From the cell containing the given text, extract its center point as [X, Y] coordinate. 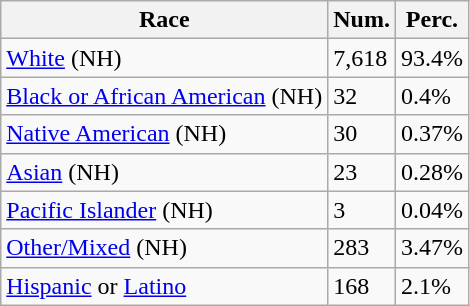
32 [362, 96]
0.28% [432, 172]
Num. [362, 20]
Perc. [432, 20]
7,618 [362, 58]
0.04% [432, 210]
Race [164, 20]
93.4% [432, 58]
2.1% [432, 286]
0.37% [432, 134]
Black or African American (NH) [164, 96]
White (NH) [164, 58]
3.47% [432, 248]
30 [362, 134]
3 [362, 210]
Pacific Islander (NH) [164, 210]
168 [362, 286]
Hispanic or Latino [164, 286]
Other/Mixed (NH) [164, 248]
23 [362, 172]
Native American (NH) [164, 134]
0.4% [432, 96]
Asian (NH) [164, 172]
283 [362, 248]
